Return the [x, y] coordinate for the center point of the cell that contains the specified text.  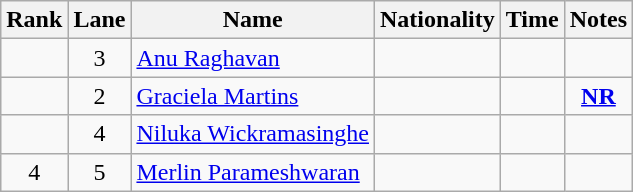
NR [598, 96]
Notes [598, 20]
2 [100, 96]
Nationality [438, 20]
Time [532, 20]
Name [253, 20]
5 [100, 172]
Niluka Wickramasinghe [253, 134]
3 [100, 58]
Anu Raghavan [253, 58]
Lane [100, 20]
Merlin Parameshwaran [253, 172]
Rank [34, 20]
Graciela Martins [253, 96]
